Pinpoint the cell where the given text exists, returning its [x, y] midpoint coordinate. 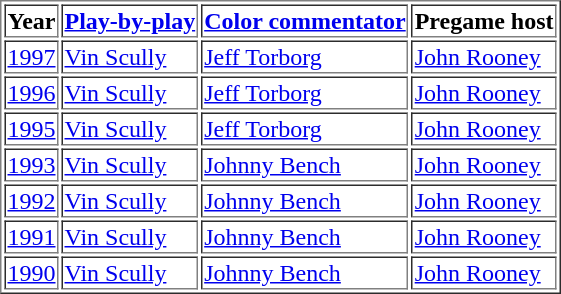
1992 [31, 200]
1993 [31, 164]
Play-by-play [130, 20]
1995 [31, 128]
Color commentator [304, 20]
1997 [31, 56]
1991 [31, 236]
1996 [31, 92]
Pregame host [484, 20]
Year [31, 20]
1990 [31, 272]
